For the text-containing cell, return its midpoint in (X, Y) coordinate format. 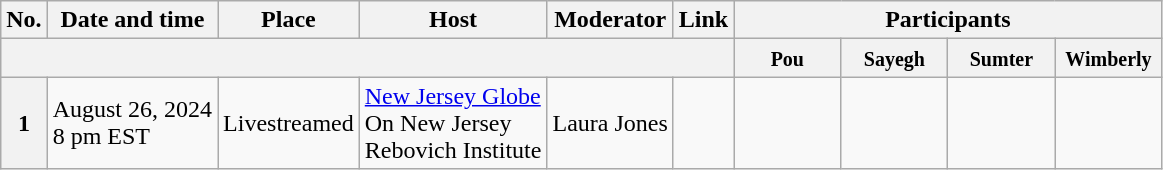
New Jersey GlobeOn New JerseyRebovich Institute (453, 123)
Wimberly (1108, 58)
No. (24, 20)
Host (453, 20)
Pou (788, 58)
Participants (948, 20)
Link (703, 20)
Date and time (132, 20)
Livestreamed (289, 123)
1 (24, 123)
Moderator (610, 20)
Laura Jones (610, 123)
August 26, 20248 pm EST (132, 123)
Sumter (1002, 58)
Sayegh (894, 58)
Place (289, 20)
